Output the [x, y] coordinate of the center of the cell containing the given text.  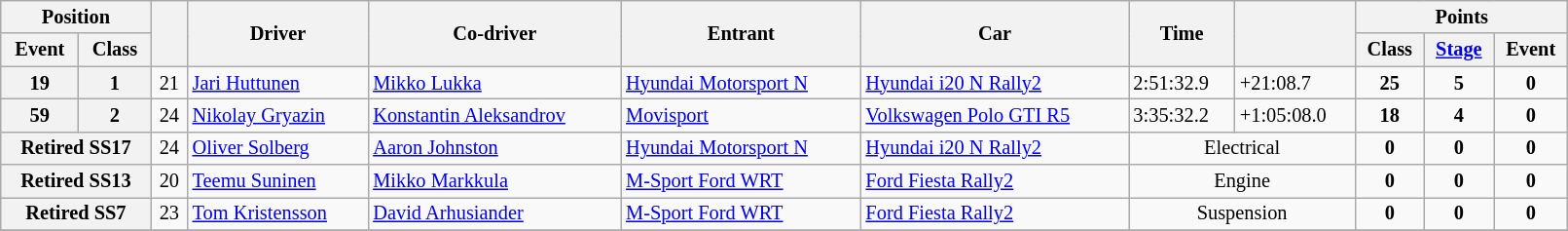
Stage [1459, 50]
4 [1459, 115]
Co-driver [494, 33]
Electrical [1242, 148]
Car [995, 33]
Points [1462, 17]
Time [1182, 33]
Entrant [741, 33]
Driver [278, 33]
59 [40, 115]
Suspension [1242, 213]
19 [40, 83]
Konstantin Aleksandrov [494, 115]
25 [1390, 83]
2 [115, 115]
Mikko Markkula [494, 181]
Retired SS17 [76, 148]
Nikolay Gryazin [278, 115]
Aaron Johnston [494, 148]
David Arhusiander [494, 213]
1 [115, 83]
Position [76, 17]
Tom Kristensson [278, 213]
Jari Huttunen [278, 83]
Movisport [741, 115]
Volkswagen Polo GTI R5 [995, 115]
Retired SS13 [76, 181]
20 [169, 181]
+21:08.7 [1295, 83]
Engine [1242, 181]
18 [1390, 115]
23 [169, 213]
Teemu Suninen [278, 181]
21 [169, 83]
Mikko Lukka [494, 83]
2:51:32.9 [1182, 83]
5 [1459, 83]
+1:05:08.0 [1295, 115]
Oliver Solberg [278, 148]
3:35:32.2 [1182, 115]
Retired SS7 [76, 213]
